Detect which cell encompasses the target text, then output its [X, Y] center coordinate. 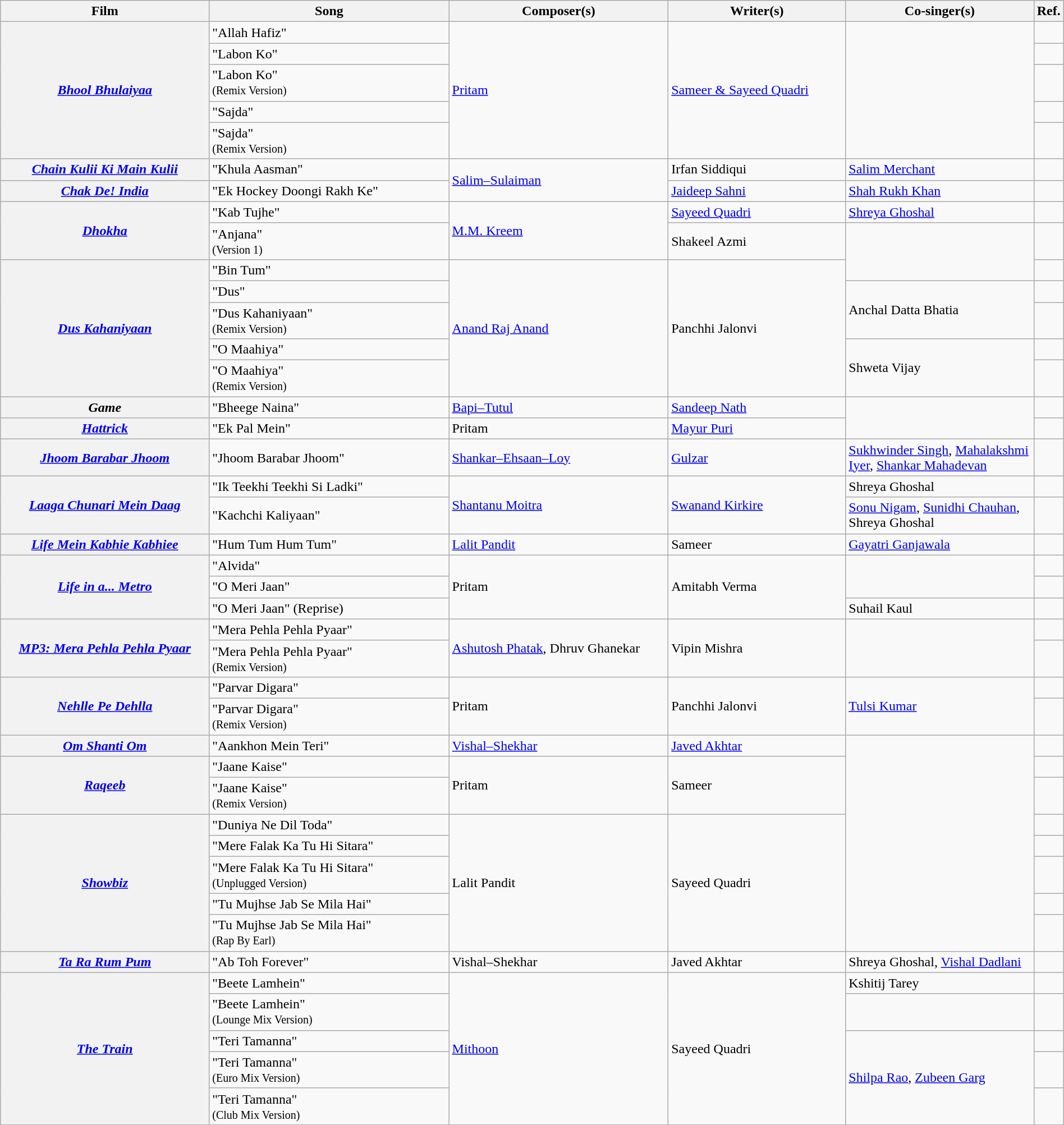
"Bheege Naina" [329, 407]
Ashutosh Phatak, Dhruv Ghanekar [559, 648]
"Mere Falak Ka Tu Hi Sitara" [329, 846]
Ta Ra Rum Pum [105, 962]
Tulsi Kumar [939, 706]
Life Mein Kabhie Kabhiee [105, 544]
Dhokha [105, 230]
Hattrick [105, 429]
Shantanu Moitra [559, 505]
Gulzar [757, 458]
"Teri Tamanna" [329, 1041]
"Beete Lamhein" [329, 983]
Mayur Puri [757, 429]
"Teri Tamanna"(Euro Mix Version) [329, 1069]
"Jaane Kaise"(Remix Version) [329, 796]
"Parvar Digara" [329, 687]
"Dus Kahaniyaan"(Remix Version) [329, 320]
Life in a... Metro [105, 587]
Raqeeb [105, 786]
"Tu Mujhse Jab Se Mila Hai" [329, 904]
"Jhoom Barabar Jhoom" [329, 458]
"Sajda" [329, 112]
"Aankhon Mein Teri" [329, 746]
"Beete Lamhein"(Lounge Mix Version) [329, 1012]
Om Shanti Om [105, 746]
"Khula Aasman" [329, 169]
"Kachchi Kaliyaan" [329, 515]
"Parvar Digara"(Remix Version) [329, 716]
"Jaane Kaise" [329, 767]
"Anjana"(Version 1) [329, 241]
Song [329, 11]
"O Maahiya" [329, 350]
"Dus" [329, 291]
Irfan Siddiqui [757, 169]
Anchal Datta Bhatia [939, 310]
Salim Merchant [939, 169]
Salim–Sulaiman [559, 180]
"O Meri Jaan" (Reprise) [329, 608]
"Bin Tum" [329, 270]
"O Maahiya"(Remix Version) [329, 378]
"Allah Hafiz" [329, 33]
Game [105, 407]
Showbiz [105, 883]
"Kab Tujhe" [329, 212]
Chain Kulii Ki Main Kulii [105, 169]
Nehlle Pe Dehlla [105, 706]
Shah Rukh Khan [939, 191]
Laaga Chunari Mein Daag [105, 505]
Composer(s) [559, 11]
"Mera Pehla Pehla Pyaar" [329, 630]
"Duniya Ne Dil Toda" [329, 825]
Film [105, 11]
Anand Raj Anand [559, 328]
MP3: Mera Pehla Pehla Pyaar [105, 648]
Suhail Kaul [939, 608]
"Labon Ko" [329, 54]
"O Meri Jaan" [329, 587]
Shankar–Ehsaan–Loy [559, 458]
Swanand Kirkire [757, 505]
"Sajda"(Remix Version) [329, 140]
Amitabh Verma [757, 587]
Jaideep Sahni [757, 191]
Chak De! India [105, 191]
Bhool Bhulaiyaa [105, 90]
"Mere Falak Ka Tu Hi Sitara"(Unplugged Version) [329, 875]
Sameer & Sayeed Quadri [757, 90]
The Train [105, 1048]
Writer(s) [757, 11]
Sonu Nigam, Sunidhi Chauhan, Shreya Ghoshal [939, 515]
Ref. [1048, 11]
Vipin Mishra [757, 648]
"Hum Tum Hum Tum" [329, 544]
Bapi–Tutul [559, 407]
Shakeel Azmi [757, 241]
Shweta Vijay [939, 368]
Co-singer(s) [939, 11]
"Alvida" [329, 566]
Jhoom Barabar Jhoom [105, 458]
Shreya Ghoshal, Vishal Dadlani [939, 962]
Kshitij Tarey [939, 983]
"Labon Ko"(Remix Version) [329, 83]
M.M. Kreem [559, 230]
Mithoon [559, 1048]
Gayatri Ganjawala [939, 544]
Sukhwinder Singh, Mahalakshmi Iyer, Shankar Mahadevan [939, 458]
"Teri Tamanna"(Club Mix Version) [329, 1106]
Shilpa Rao, Zubeen Garg [939, 1077]
"Ek Pal Mein" [329, 429]
"Ik Teekhi Teekhi Si Ladki" [329, 486]
Sandeep Nath [757, 407]
Dus Kahaniyaan [105, 328]
"Ek Hockey Doongi Rakh Ke" [329, 191]
"Ab Toh Forever" [329, 962]
"Mera Pehla Pehla Pyaar"(Remix Version) [329, 659]
"Tu Mujhse Jab Se Mila Hai"(Rap By Earl) [329, 933]
